Provide the [x, y] coordinate of the cell's center where the given text is located.  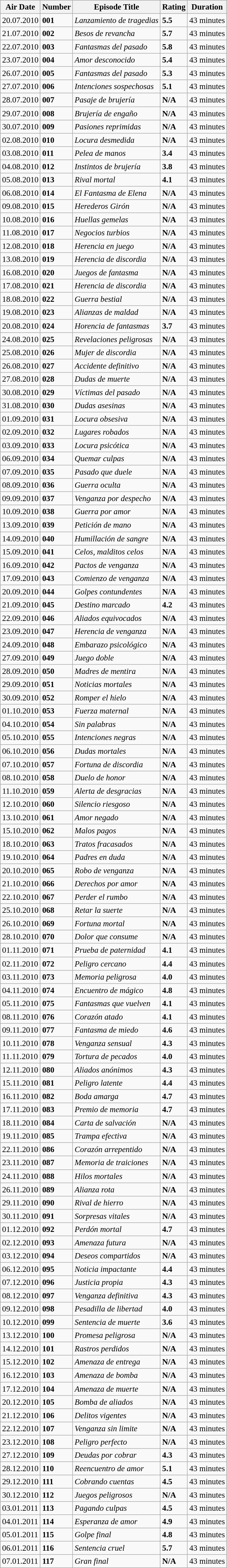
Deudas por cobrar [116, 1455]
015 [57, 206]
03.08.2010 [21, 153]
Dudas de muerte [116, 379]
Sentencia cruel [116, 1548]
Guerra bestial [116, 299]
20.09.2010 [21, 592]
Rival mortal [116, 180]
Sentencia de muerte [116, 1322]
22.10.2010 [21, 897]
004 [57, 60]
055 [57, 738]
29.12.2010 [21, 1482]
17.11.2010 [21, 1110]
088 [57, 1176]
Hilos mortales [116, 1176]
037 [57, 499]
054 [57, 724]
4.6 [174, 1030]
01.09.2010 [21, 419]
070 [57, 937]
Brujería de engaño [116, 113]
14.12.2010 [21, 1349]
Justicia propia [116, 1282]
023 [57, 313]
014 [57, 193]
Pasado que duele [116, 472]
06.08.2010 [21, 193]
27.07.2010 [21, 87]
Alianza rota [116, 1190]
Perder el rumbo [116, 897]
Alianzas de maldad [116, 313]
01.11.2010 [21, 950]
17.09.2010 [21, 578]
Air Date [21, 7]
Herencia de venganza [116, 632]
093 [57, 1243]
22.12.2010 [21, 1428]
16.08.2010 [21, 273]
049 [57, 658]
Alerta de desgracias [116, 791]
08.09.2010 [21, 485]
Amor desconocido [116, 60]
097 [57, 1296]
Amenaza futura [116, 1243]
05.10.2010 [21, 738]
017 [57, 233]
16.11.2010 [21, 1097]
046 [57, 618]
07.12.2010 [21, 1282]
063 [57, 844]
03.12.2010 [21, 1256]
Fortuna mortal [116, 924]
013 [57, 180]
Peligro perfecto [116, 1442]
016 [57, 219]
048 [57, 645]
110 [57, 1468]
Juegos peligrosos [116, 1495]
26.11.2010 [21, 1190]
008 [57, 113]
085 [57, 1136]
26.08.2010 [21, 366]
Besos de revancha [116, 34]
21.09.2010 [21, 605]
116 [57, 1548]
28.09.2010 [21, 671]
Rival de hierro [116, 1203]
Fuerza maternal [116, 711]
24.11.2010 [21, 1176]
043 [57, 578]
05.11.2010 [21, 1003]
03.01.2011 [21, 1508]
Delitos vigentes [116, 1415]
022 [57, 299]
038 [57, 512]
067 [57, 897]
039 [57, 525]
Malos pagos [116, 831]
Embarazo psicológico [116, 645]
07.01.2011 [21, 1561]
Guerra por amor [116, 512]
Juego doble [116, 658]
Corazón atado [116, 1017]
053 [57, 711]
035 [57, 472]
19.10.2010 [21, 857]
13.12.2010 [21, 1335]
Robo de venganza [116, 871]
Deseos compartidos [116, 1256]
Aliados anónimos [116, 1070]
081 [57, 1083]
Guerra oculta [116, 485]
072 [57, 964]
009 [57, 127]
12.11.2010 [21, 1070]
Destino marcado [116, 605]
Huellas gemelas [116, 219]
045 [57, 605]
036 [57, 485]
05.08.2010 [21, 180]
040 [57, 539]
Silencio riesgoso [116, 804]
010 [57, 140]
31.08.2010 [21, 406]
089 [57, 1190]
3.6 [174, 1322]
29.11.2010 [21, 1203]
Instintos de brujería [116, 166]
Venganza sin limite [116, 1428]
10.08.2010 [21, 219]
Prueba de paternidad [116, 950]
02.08.2010 [21, 140]
012 [57, 166]
Amenaza de bomba [116, 1375]
006 [57, 87]
064 [57, 857]
068 [57, 910]
Amor negado [116, 817]
Petición de mano [116, 525]
04.10.2010 [21, 724]
021 [57, 286]
Venganza definitiva [116, 1296]
4.9 [174, 1522]
06.12.2010 [21, 1269]
Pasaje de brujería [116, 100]
15.10.2010 [21, 831]
Lanzamiento de tragedias [116, 20]
047 [57, 632]
Trampa efectiva [116, 1136]
030 [57, 406]
019 [57, 259]
01.12.2010 [21, 1229]
109 [57, 1455]
02.11.2010 [21, 964]
100 [57, 1335]
08.11.2010 [21, 1017]
058 [57, 777]
29.09.2010 [21, 685]
Dudas mortales [116, 751]
15.12.2010 [21, 1362]
26.07.2010 [21, 74]
056 [57, 751]
11.08.2010 [21, 233]
21.07.2010 [21, 34]
Golpe final [116, 1535]
Intenciones negras [116, 738]
079 [57, 1057]
17.08.2010 [21, 286]
21.10.2010 [21, 884]
28.10.2010 [21, 937]
18.08.2010 [21, 299]
Dudas asesinas [116, 406]
03.09.2010 [21, 446]
28.07.2010 [21, 100]
073 [57, 977]
082 [57, 1097]
28.12.2010 [21, 1468]
08.10.2010 [21, 777]
13.09.2010 [21, 525]
25.08.2010 [21, 352]
20.12.2010 [21, 1402]
113 [57, 1508]
099 [57, 1322]
107 [57, 1428]
090 [57, 1203]
Humillación de sangre [116, 539]
Memoria de traiciones [116, 1163]
034 [57, 459]
094 [57, 1256]
025 [57, 339]
Pagando culpas [116, 1508]
Duration [207, 7]
Locura psicótica [116, 446]
Horencia de fantasmas [116, 326]
18.11.2010 [21, 1123]
106 [57, 1415]
032 [57, 432]
Mujer de discordia [116, 352]
08.12.2010 [21, 1296]
Intenciones sospechosas [116, 87]
105 [57, 1402]
027 [57, 366]
23.12.2010 [21, 1442]
052 [57, 698]
Noticia impactante [116, 1269]
059 [57, 791]
078 [57, 1043]
057 [57, 764]
096 [57, 1282]
17.12.2010 [21, 1389]
033 [57, 446]
Quemar culpas [116, 459]
Amenaza de entrega [116, 1362]
077 [57, 1030]
111 [57, 1482]
Juegos de fantasma [116, 273]
103 [57, 1375]
07.09.2010 [21, 472]
065 [57, 871]
09.08.2010 [21, 206]
30.11.2010 [21, 1216]
001 [57, 20]
Corazón arrepentido [116, 1150]
007 [57, 100]
Revelaciones peligrosas [116, 339]
19.08.2010 [21, 313]
Aliados equivocados [116, 618]
Locura desmedida [116, 140]
112 [57, 1495]
13.10.2010 [21, 817]
Lugares robados [116, 432]
07.10.2010 [21, 764]
20.10.2010 [21, 871]
104 [57, 1389]
080 [57, 1070]
09.11.2010 [21, 1030]
20.07.2010 [21, 20]
087 [57, 1163]
23.09.2010 [21, 632]
30.08.2010 [21, 392]
24.08.2010 [21, 339]
Romper el hielo [116, 698]
011 [57, 153]
29.07.2010 [21, 113]
22.11.2010 [21, 1150]
22.07.2010 [21, 47]
042 [57, 565]
14.09.2010 [21, 539]
3.8 [174, 166]
114 [57, 1522]
Noticias mortales [116, 685]
071 [57, 950]
Víctimas del pasado [116, 392]
084 [57, 1123]
Perdón mortal [116, 1229]
27.12.2010 [21, 1455]
4.2 [174, 605]
Peligro cercano [116, 964]
115 [57, 1535]
Fantasmas que vuelven [116, 1003]
23.07.2010 [21, 60]
029 [57, 392]
19.11.2010 [21, 1136]
Carta de salvación [116, 1123]
Dolor que consume [116, 937]
11.10.2010 [21, 791]
30.07.2010 [21, 127]
5.4 [174, 60]
Duelo de honor [116, 777]
Episode Title [116, 7]
069 [57, 924]
Sin palabras [116, 724]
Locura obsesiva [116, 419]
076 [57, 1017]
Bomba de aliados [116, 1402]
12.10.2010 [21, 804]
04.08.2010 [21, 166]
15.09.2010 [21, 552]
Rastros perdidos [116, 1349]
16.09.2010 [21, 565]
Negocios turbios [116, 233]
018 [57, 246]
028 [57, 379]
092 [57, 1229]
051 [57, 685]
Promesa peligrosa [116, 1335]
30.09.2010 [21, 698]
12.08.2010 [21, 246]
Herederos Girón [116, 206]
3.7 [174, 326]
04.01.2011 [21, 1522]
Venganza por despecho [116, 499]
09.12.2010 [21, 1309]
003 [57, 47]
Rating [174, 7]
062 [57, 831]
30.12.2010 [21, 1495]
Fortuna de discordia [116, 764]
13.08.2010 [21, 259]
061 [57, 817]
Pasiones reprimidas [116, 127]
108 [57, 1442]
Premio de memoria [116, 1110]
05.01.2011 [21, 1535]
27.08.2010 [21, 379]
117 [57, 1561]
3.4 [174, 153]
Pesadilla de libertad [116, 1309]
Madres de mentira [116, 671]
024 [57, 326]
22.09.2010 [21, 618]
04.11.2010 [21, 990]
18.10.2010 [21, 844]
074 [57, 990]
11.11.2010 [21, 1057]
Pelea de manos [116, 153]
23.11.2010 [21, 1163]
095 [57, 1269]
Esperanza de amor [116, 1522]
06.09.2010 [21, 459]
066 [57, 884]
Derechos por amor [116, 884]
10.09.2010 [21, 512]
086 [57, 1150]
102 [57, 1362]
Retar la suerte [116, 910]
Padres en duda [116, 857]
075 [57, 1003]
060 [57, 804]
Encuentro de mágico [116, 990]
Herencia en juego [116, 246]
Accidente definitivo [116, 366]
03.11.2010 [21, 977]
21.12.2010 [21, 1415]
24.09.2010 [21, 645]
09.09.2010 [21, 499]
Comienzo de venganza [116, 578]
5.3 [174, 74]
Sorpresas vitales [116, 1216]
06.01.2011 [21, 1548]
Peligro latente [116, 1083]
26.10.2010 [21, 924]
El Fantasma de Elena [116, 193]
Tortura de pecados [116, 1057]
005 [57, 74]
16.12.2010 [21, 1375]
10.12.2010 [21, 1322]
15.11.2010 [21, 1083]
20.08.2010 [21, 326]
02.09.2010 [21, 432]
098 [57, 1309]
026 [57, 352]
10.11.2010 [21, 1043]
Cobrando cuentas [116, 1482]
041 [57, 552]
25.10.2010 [21, 910]
Amenaza de muerte [116, 1389]
27.09.2010 [21, 658]
Golpes contundentes [116, 592]
02.12.2010 [21, 1243]
Fantasma de miedo [116, 1030]
Pactos de venganza [116, 565]
01.10.2010 [21, 711]
050 [57, 671]
031 [57, 419]
Number [57, 7]
Venganza sensual [116, 1043]
5.5 [174, 20]
083 [57, 1110]
Reencuentro de amor [116, 1468]
044 [57, 592]
Tratos fracasados [116, 844]
020 [57, 273]
06.10.2010 [21, 751]
091 [57, 1216]
Celos, malditos celos [116, 552]
002 [57, 34]
Memoria peligrosa [116, 977]
5.8 [174, 47]
Boda amarga [116, 1097]
101 [57, 1349]
Gran final [116, 1561]
